Return (X, Y) of the center of cell containing provided text 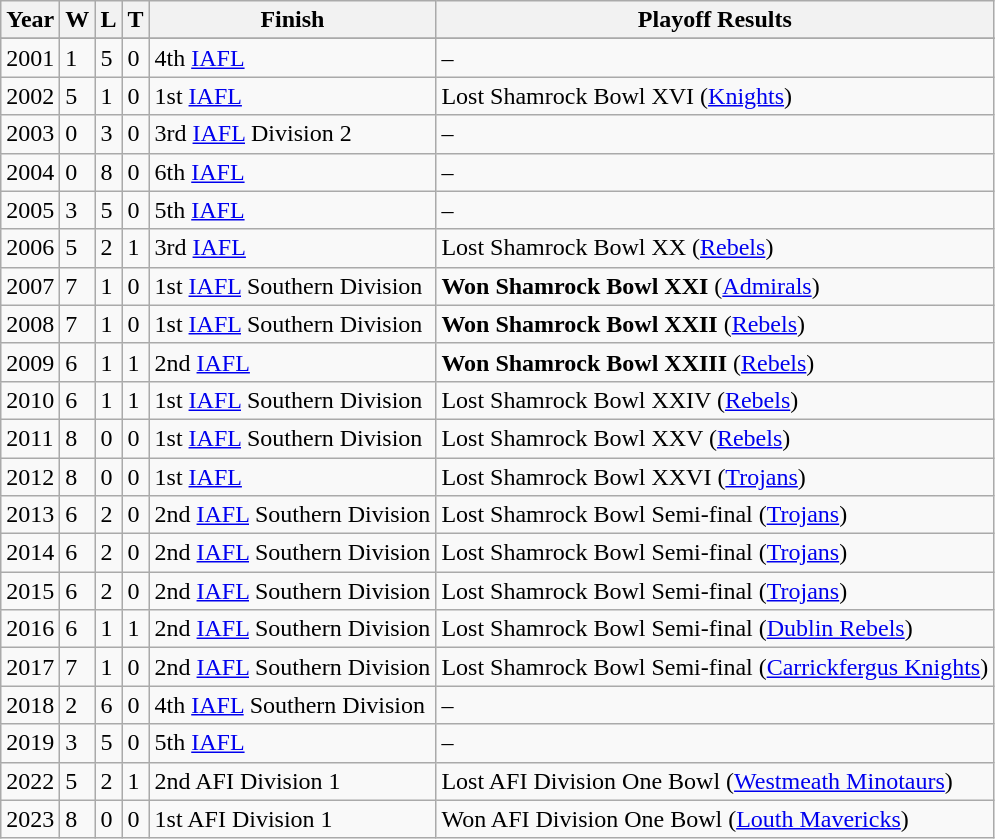
2005 (30, 210)
L (108, 20)
Lost Shamrock Bowl XXVI (Trojans) (715, 477)
4th IAFL Southern Division (292, 705)
Won Shamrock Bowl XXIII (Rebels) (715, 362)
Won Shamrock Bowl XXI (Admirals) (715, 286)
2004 (30, 172)
Lost Shamrock Bowl XXIV (Rebels) (715, 400)
2002 (30, 96)
4th IAFL (292, 58)
W (78, 20)
2017 (30, 667)
Won Shamrock Bowl XXII (Rebels) (715, 324)
2012 (30, 477)
2022 (30, 781)
Lost Shamrock Bowl Semi-final (Carrickfergus Knights) (715, 667)
2003 (30, 134)
2015 (30, 591)
2009 (30, 362)
2006 (30, 248)
2023 (30, 819)
2008 (30, 324)
3rd IAFL (292, 248)
Lost Shamrock Bowl Semi-final (Dublin Rebels) (715, 629)
T (136, 20)
1st AFI Division 1 (292, 819)
2010 (30, 400)
Won AFI Division One Bowl (Louth Mavericks) (715, 819)
2007 (30, 286)
Finish (292, 20)
2019 (30, 743)
Playoff Results (715, 20)
2013 (30, 515)
2011 (30, 438)
2nd AFI Division 1 (292, 781)
2014 (30, 553)
2nd IAFL (292, 362)
2016 (30, 629)
3rd IAFL Division 2 (292, 134)
Year (30, 20)
2001 (30, 58)
6th IAFL (292, 172)
Lost Shamrock Bowl XXV (Rebels) (715, 438)
2018 (30, 705)
Lost AFI Division One Bowl (Westmeath Minotaurs) (715, 781)
Lost Shamrock Bowl XVI (Knights) (715, 96)
Lost Shamrock Bowl XX (Rebels) (715, 248)
